Find where the given text appears and provide that cell's center as [X, Y] coordinate. 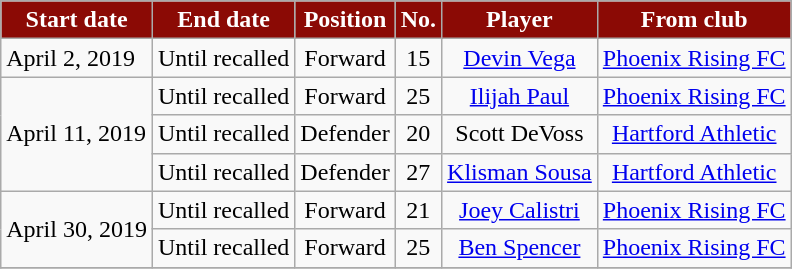
Ben Spencer [520, 248]
Ilijah Paul [520, 96]
Scott DeVoss [520, 134]
April 2, 2019 [77, 58]
Klisman Sousa [520, 172]
From club [694, 20]
End date [223, 20]
Player [520, 20]
Position [345, 20]
April 30, 2019 [77, 229]
Joey Calistri [520, 210]
21 [418, 210]
15 [418, 58]
No. [418, 20]
Devin Vega [520, 58]
April 11, 2019 [77, 134]
20 [418, 134]
27 [418, 172]
Start date [77, 20]
